Provide the [x, y] coordinate of the cell's center where the given text is located.  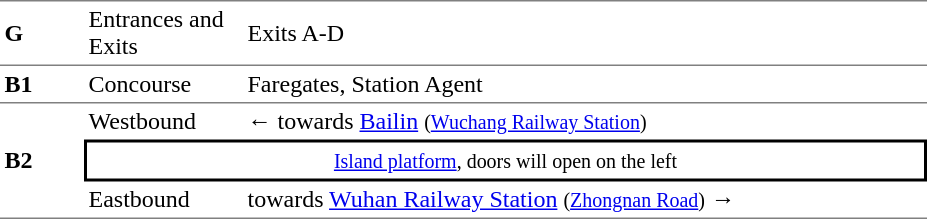
← towards Bailin (Wuchang Railway Station) [585, 121]
Exits A-D [585, 32]
Entrances and Exits [164, 32]
Island platform, doors will open on the left [506, 161]
Concourse [164, 83]
B2 [42, 160]
B1 [42, 83]
Westbound [164, 121]
G [42, 32]
Faregates, Station Agent [585, 83]
